Output the (X, Y) coordinate of the center of the cell containing the given text.  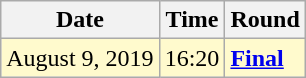
Final (265, 58)
Round (265, 20)
16:20 (192, 58)
August 9, 2019 (80, 58)
Date (80, 20)
Time (192, 20)
